Capture the cell that displays the provided text and extract its (X, Y) central coordinate. 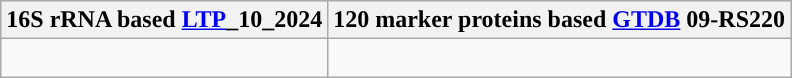
120 marker proteins based GTDB 09-RS220 (560, 20)
16S rRNA based LTP_10_2024 (164, 20)
